Detect which cell encompasses the target text, then output its [x, y] center coordinate. 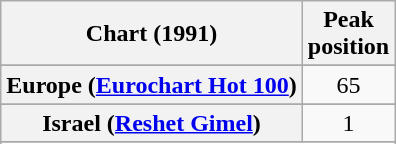
Chart (1991) [152, 34]
Peakposition [348, 34]
Israel (Reshet Gimel) [152, 123]
1 [348, 123]
Europe (Eurochart Hot 100) [152, 85]
65 [348, 85]
